Capture the cell that displays the provided text and extract its [x, y] central coordinate. 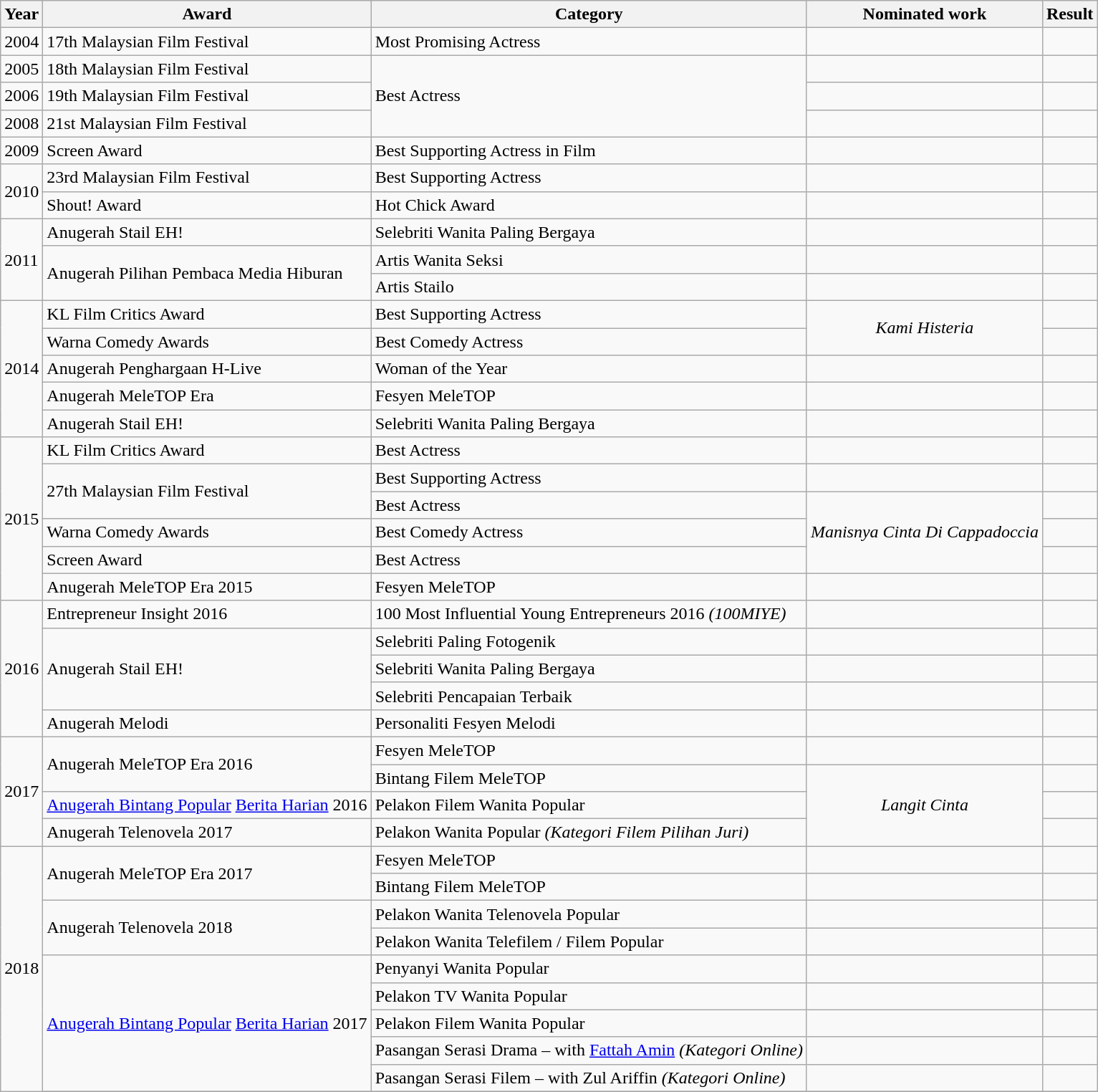
Selebriti Pencapaian Terbaik [589, 696]
Anugerah MeleTOP Era 2017 [207, 873]
Artis Stailo [589, 287]
Anugerah Pilihan Pembaca Media Hiburan [207, 273]
Kami Histeria [924, 327]
2006 [21, 96]
2014 [21, 368]
Result [1069, 14]
Selebriti Paling Fotogenik [589, 641]
Personaliti Fesyen Melodi [589, 723]
Entrepreneur Insight 2016 [207, 614]
Anugerah MeleTOP Era 2015 [207, 587]
Shout! Award [207, 205]
Pelakon TV Wanita Popular [589, 996]
Anugerah Melodi [207, 723]
Artis Wanita Seksi [589, 259]
Pelakon Wanita Telefilem / Filem Popular [589, 942]
2009 [21, 150]
2005 [21, 69]
2015 [21, 519]
Anugerah MeleTOP Era 2016 [207, 764]
Anugerah MeleTOP Era [207, 396]
Anugerah Telenovela 2018 [207, 928]
2011 [21, 259]
Anugerah Penghargaan H-Live [207, 369]
Penyanyi Wanita Popular [589, 969]
18th Malaysian Film Festival [207, 69]
21st Malaysian Film Festival [207, 123]
Most Promising Actress [589, 42]
Anugerah Telenovela 2017 [207, 833]
100 Most Influential Young Entrepreneurs 2016 (100MIYE) [589, 614]
2017 [21, 791]
19th Malaysian Film Festival [207, 96]
Year [21, 14]
2016 [21, 669]
Anugerah Bintang Popular Berita Harian 2016 [207, 805]
Category [589, 14]
Langit Cinta [924, 805]
Hot Chick Award [589, 205]
Pasangan Serasi Drama – with Fattah Amin (Kategori Online) [589, 1050]
Pelakon Wanita Popular (Kategori Filem Pilihan Juri) [589, 833]
17th Malaysian Film Festival [207, 42]
Woman of the Year [589, 369]
27th Malaysian Film Festival [207, 492]
Pasangan Serasi Filem – with Zul Ariffin (Kategori Online) [589, 1078]
2004 [21, 42]
Award [207, 14]
2010 [21, 191]
2008 [21, 123]
Manisnya Cinta Di Cappadoccia [924, 532]
23rd Malaysian Film Festival [207, 178]
Best Supporting Actress in Film [589, 150]
Nominated work [924, 14]
Pelakon Wanita Telenovela Popular [589, 914]
Anugerah Bintang Popular Berita Harian 2017 [207, 1023]
2018 [21, 969]
